Extract the (X, Y) coordinate from the center of the cell holding the provided text.  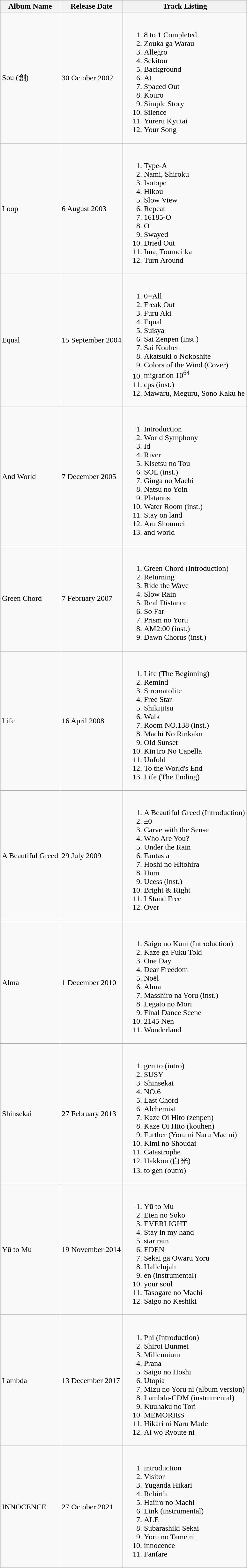
Yū to Mu (30, 1249)
A Beautiful Greed (30, 856)
27 October 2021 (92, 1506)
Life (30, 721)
introductionVisitorYuganda HikariRebirthHaiiro no MachiLink (instrumental)ALESubarashiki SekaiYoru no Tame niinnocenceFanfare (185, 1506)
15 September 2004 (92, 341)
1 December 2010 (92, 982)
27 February 2013 (92, 1114)
Sou (創) (30, 78)
Green Chord (30, 599)
Yū to MuEien no SokoEVERLIGHTStay in my handstar rainEDENSekai ga Owaru YoruHallelujahen (instrumental)your soulTasogare no MachiSaigo no Keshiki (185, 1249)
IntroductionWorld SymphonyIdRiverKisetsu no TouSOL (inst.)Ginga no MachiNatsu no YoinPlatanusWater Room (inst.)Stay on landAru Shoumeiand world (185, 476)
13 December 2017 (92, 1380)
16 April 2008 (92, 721)
7 December 2005 (92, 476)
6 August 2003 (92, 209)
Type-ANami, ShirokuIsotopeHikouSlow ViewRepeat16185-OOSwayedDried OutIma, Toumei kaTurn Around (185, 209)
30 October 2002 (92, 78)
8 to 1 CompletedZouka ga WarauAllegroSekitouBackgroundAtSpaced OutKouroSimple StorySilenceYureru KyutaiYour Song (185, 78)
Green Chord (Introduction)ReturningRide the WaveSlow RainReal DistanceSo FarPrism no YoruAM2:00 (inst.)Dawn Chorus (inst.) (185, 599)
Equal (30, 341)
Track Listing (185, 6)
Shinsekai (30, 1114)
INNOCENCE (30, 1506)
19 November 2014 (92, 1249)
Release Date (92, 6)
Saigo no Kuni (Introduction)Kaze ga Fuku TokiOne DayDear FreedomNoëlAlmaMasshiro na Yoru (inst.)Legato no MoriFinal Dance Scene2145 NenWonderland (185, 982)
29 July 2009 (92, 856)
Lambda (30, 1380)
7 February 2007 (92, 599)
Album Name (30, 6)
Alma (30, 982)
Loop (30, 209)
And World (30, 476)
